Detect which cell encompasses the target text, then output its (x, y) center coordinate. 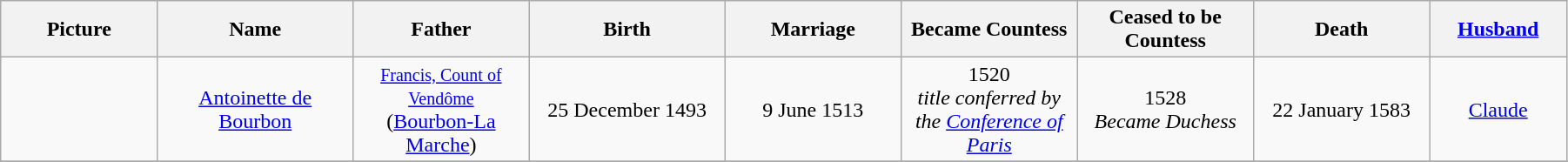
Antoinette de Bourbon (256, 110)
Claude (1498, 110)
9 June 1513 (813, 110)
25 December 1493 (627, 110)
1520title conferred by the Conference of Paris (989, 110)
1528Became Duchess (1165, 110)
Name (256, 30)
Death (1341, 30)
Picture (79, 30)
22 January 1583 (1341, 110)
Francis, Count of Vendôme(Bourbon-La Marche) (441, 110)
Became Countess (989, 30)
Father (441, 30)
Birth (627, 30)
Ceased to be Countess (1165, 30)
Husband (1498, 30)
Marriage (813, 30)
